Capture the cell that displays the provided text and extract its (x, y) central coordinate. 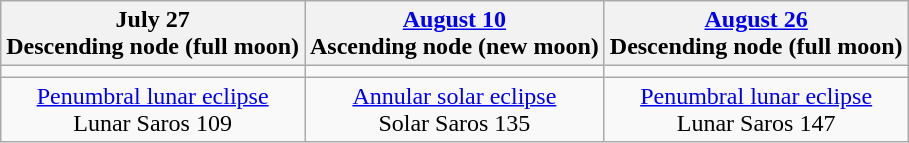
July 27Descending node (full moon) (153, 34)
Penumbral lunar eclipseLunar Saros 109 (153, 110)
Annular solar eclipseSolar Saros 135 (454, 110)
August 26Descending node (full moon) (756, 34)
Penumbral lunar eclipseLunar Saros 147 (756, 110)
August 10Ascending node (new moon) (454, 34)
